Output the (X, Y) coordinate of the center of the cell containing the given text.  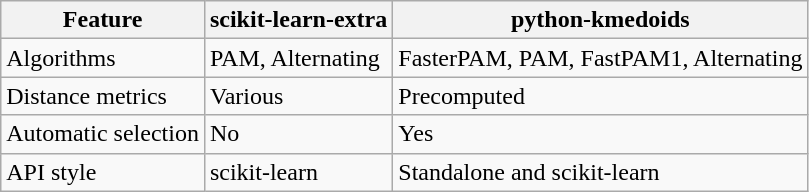
PAM, Alternating (298, 58)
scikit-learn (298, 172)
API style (103, 172)
Distance metrics (103, 96)
python-kmedoids (600, 20)
Algorithms (103, 58)
Precomputed (600, 96)
FasterPAM, PAM, FastPAM1, Alternating (600, 58)
Automatic selection (103, 134)
Feature (103, 20)
scikit-learn-extra (298, 20)
No (298, 134)
Yes (600, 134)
Various (298, 96)
Standalone and scikit-learn (600, 172)
